From the cell containing the given text, extract its center point as (X, Y) coordinate. 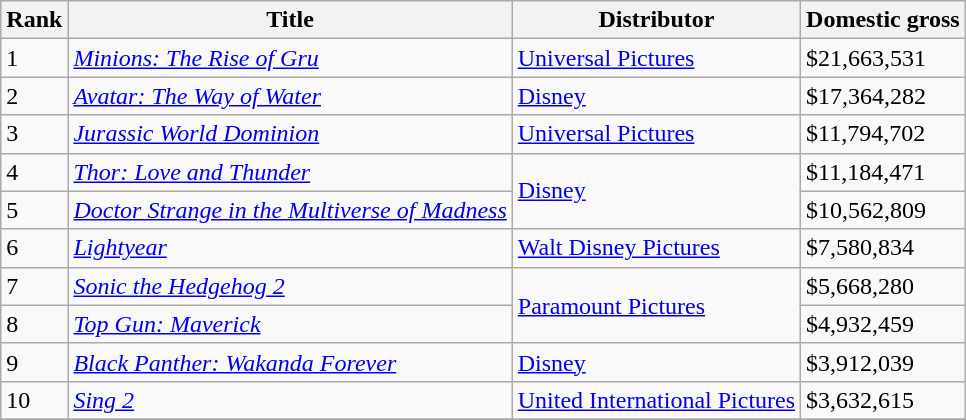
7 (34, 286)
9 (34, 362)
3 (34, 134)
Avatar: The Way of Water (290, 96)
Thor: Love and Thunder (290, 172)
6 (34, 248)
1 (34, 58)
8 (34, 324)
Lightyear (290, 248)
$5,668,280 (884, 286)
$10,562,809 (884, 210)
Black Panther: Wakanda Forever (290, 362)
$7,580,834 (884, 248)
2 (34, 96)
Jurassic World Dominion (290, 134)
United International Pictures (656, 400)
$21,663,531 (884, 58)
5 (34, 210)
4 (34, 172)
$11,794,702 (884, 134)
$4,932,459 (884, 324)
Minions: The Rise of Gru (290, 58)
Sing 2 (290, 400)
$17,364,282 (884, 96)
10 (34, 400)
Domestic gross (884, 20)
Doctor Strange in the Multiverse of Madness (290, 210)
Walt Disney Pictures (656, 248)
Title (290, 20)
$3,632,615 (884, 400)
Rank (34, 20)
Distributor (656, 20)
Sonic the Hedgehog 2 (290, 286)
Top Gun: Maverick (290, 324)
$3,912,039 (884, 362)
Paramount Pictures (656, 305)
$11,184,471 (884, 172)
